Determine the [X, Y] coordinate at the center of the cell enclosing the given text.  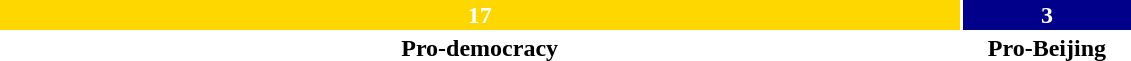
17 [480, 15]
3 [1046, 15]
